Extract the (x, y) coordinate from the center of the cell holding the provided text.  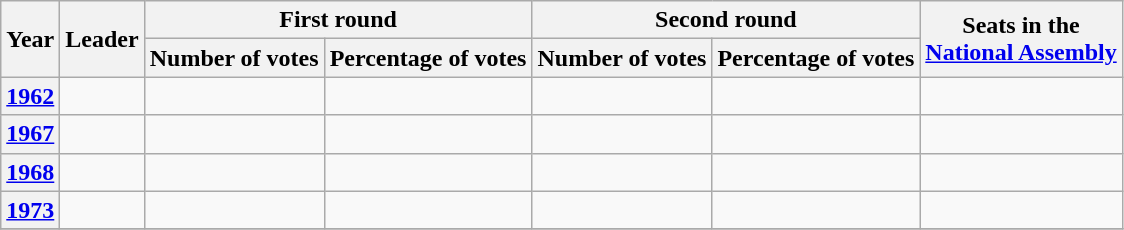
Seats in the National Assembly (1021, 39)
1962 (30, 96)
Leader (102, 39)
Year (30, 39)
Second round (726, 20)
1973 (30, 210)
1968 (30, 172)
First round (338, 20)
1967 (30, 134)
